Return the (x, y) coordinate for the center point of the cell that contains the specified text.  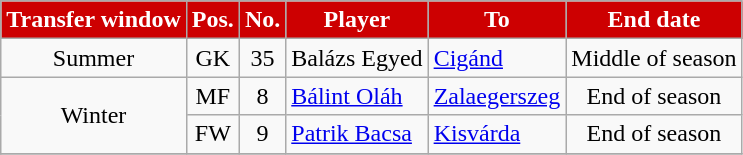
Balázs Egyed (357, 58)
Pos. (212, 20)
Middle of season (654, 58)
8 (262, 96)
FW (212, 134)
No. (262, 20)
Transfer window (94, 20)
Kisvárda (497, 134)
Patrik Bacsa (357, 134)
End date (654, 20)
9 (262, 134)
35 (262, 58)
Zalaegerszeg (497, 96)
Summer (94, 58)
Player (357, 20)
Cigánd (497, 58)
GK (212, 58)
Winter (94, 115)
Bálint Oláh (357, 96)
MF (212, 96)
To (497, 20)
